Provide the (x, y) coordinate of the cell's center where the given text is located.  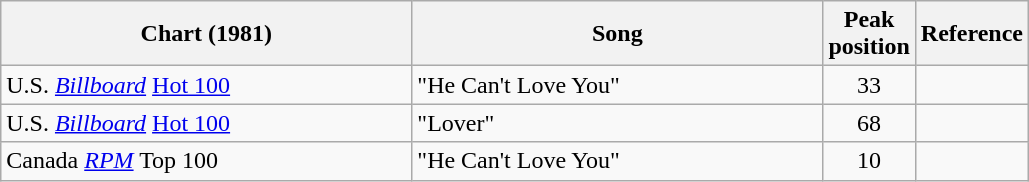
Canada RPM Top 100 (206, 161)
Peakposition (869, 34)
"Lover" (618, 123)
Song (618, 34)
Reference (972, 34)
33 (869, 85)
68 (869, 123)
Chart (1981) (206, 34)
10 (869, 161)
